Scan for the cell matching the given text and deliver its (X, Y) coordinate at center. 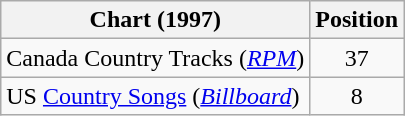
37 (357, 58)
Chart (1997) (156, 20)
Canada Country Tracks (RPM) (156, 58)
Position (357, 20)
8 (357, 96)
US Country Songs (Billboard) (156, 96)
